For the text-containing cell, return its midpoint in [X, Y] coordinate format. 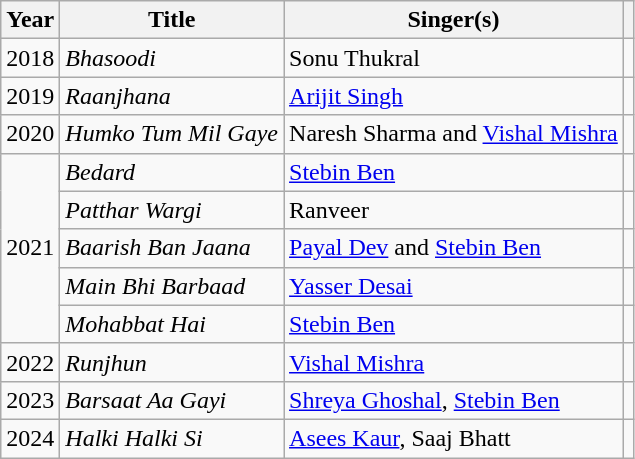
Bhasoodi [172, 58]
Patthar Wargi [172, 210]
Asees Kaur, Saaj Bhatt [454, 438]
2023 [30, 400]
2018 [30, 58]
Raanjhana [172, 96]
Shreya Ghoshal, Stebin Ben [454, 400]
Payal Dev and Stebin Ben [454, 248]
Bedard [172, 172]
2024 [30, 438]
Baarish Ban Jaana [172, 248]
2020 [30, 134]
Runjhun [172, 362]
2021 [30, 248]
Yasser Desai [454, 286]
Vishal Mishra [454, 362]
Halki Halki Si [172, 438]
2022 [30, 362]
2019 [30, 96]
Mohabbat Hai [172, 324]
Main Bhi Barbaad [172, 286]
Title [172, 20]
Ranveer [454, 210]
Barsaat Aa Gayi [172, 400]
Singer(s) [454, 20]
Sonu Thukral [454, 58]
Year [30, 20]
Naresh Sharma and Vishal Mishra [454, 134]
Arijit Singh [454, 96]
Humko Tum Mil Gaye [172, 134]
